Detect which cell encompasses the target text, then output its (X, Y) center coordinate. 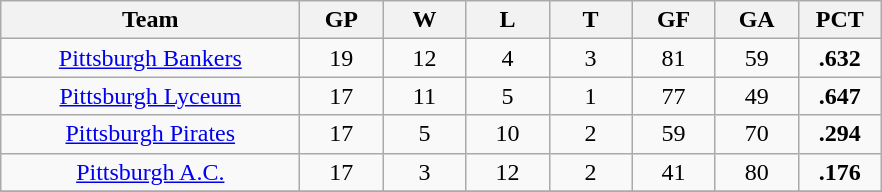
41 (674, 172)
GP (342, 20)
.294 (840, 134)
Pittsburgh Bankers (150, 58)
49 (756, 96)
70 (756, 134)
.647 (840, 96)
.632 (840, 58)
W (424, 20)
T (590, 20)
81 (674, 58)
GF (674, 20)
1 (590, 96)
77 (674, 96)
.176 (840, 172)
Pittsburgh Lyceum (150, 96)
PCT (840, 20)
GA (756, 20)
L (508, 20)
Pittsburgh A.C. (150, 172)
19 (342, 58)
10 (508, 134)
4 (508, 58)
Pittsburgh Pirates (150, 134)
80 (756, 172)
11 (424, 96)
Team (150, 20)
